Return the (X, Y) coordinate for the center point of the cell that contains the specified text.  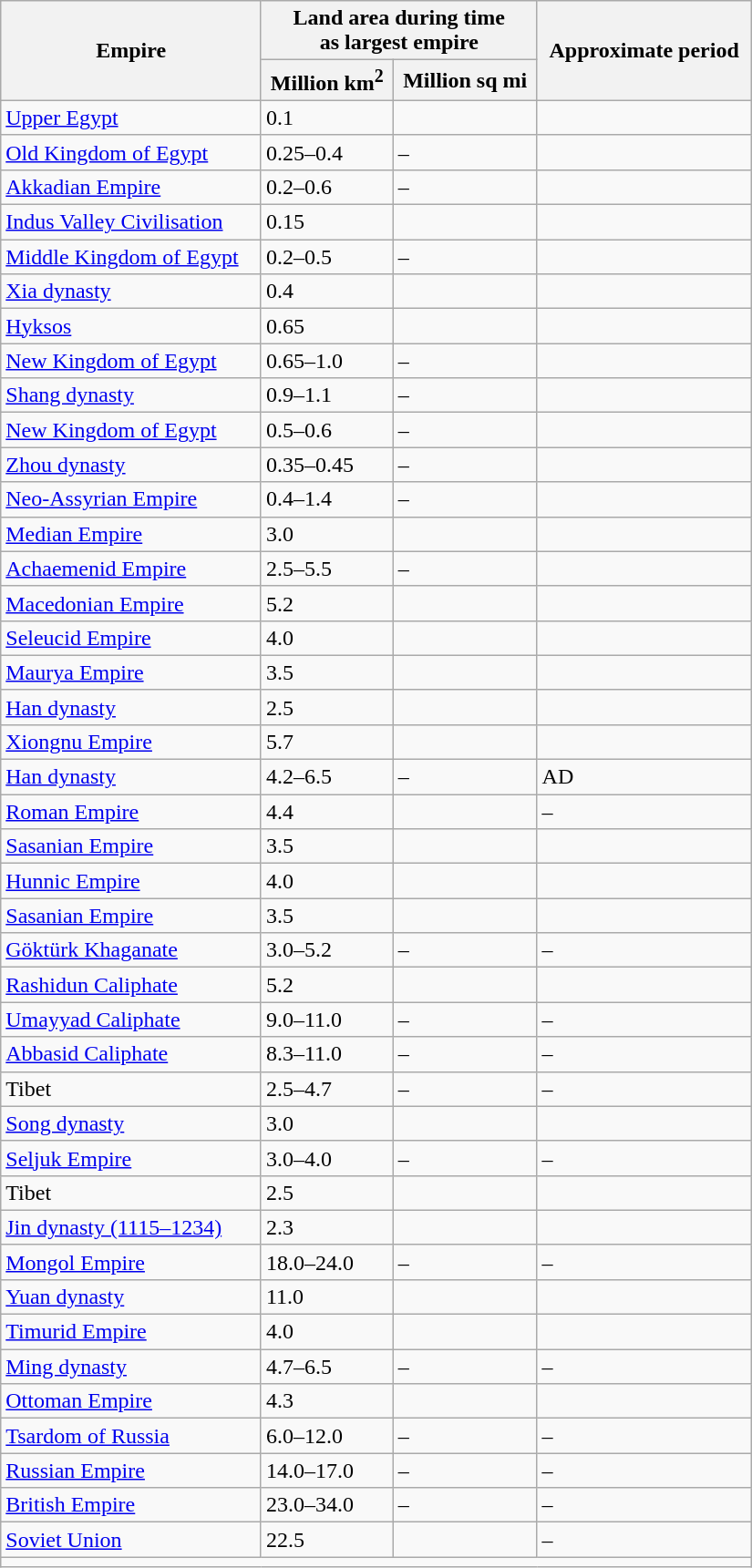
Song dynasty (131, 1123)
0.4–1.4 (326, 499)
Göktürk Khaganate (131, 950)
Land area during timeas largest empire (399, 31)
Tsardom of Russia (131, 1436)
Rashidun Caliphate (131, 985)
Maurya Empire (131, 672)
Soviet Union (131, 1540)
Approximate period (644, 51)
Macedonian Empire (131, 603)
0.5–0.6 (326, 430)
8.3–11.0 (326, 1054)
0.9–1.1 (326, 395)
Russian Empire (131, 1471)
AD (644, 777)
3.0–4.0 (326, 1158)
0.4 (326, 292)
4.4 (326, 812)
Achaemenid Empire (131, 569)
Shang dynasty (131, 395)
Roman Empire (131, 812)
Neo-Assyrian Empire (131, 499)
0.2–0.5 (326, 257)
6.0–12.0 (326, 1436)
Mongol Empire (131, 1262)
Indus Valley Civilisation (131, 222)
4.3 (326, 1401)
Abbasid Caliphate (131, 1054)
0.35–0.45 (326, 465)
Upper Egypt (131, 118)
Seleucid Empire (131, 638)
0.1 (326, 118)
Million sq mi (465, 80)
3.0–5.2 (326, 950)
22.5 (326, 1540)
Xia dynasty (131, 292)
Ming dynasty (131, 1367)
Ottoman Empire (131, 1401)
2.5–4.7 (326, 1089)
4.7–6.5 (326, 1367)
Akkadian Empire (131, 187)
Hyksos (131, 326)
14.0–17.0 (326, 1471)
Yuan dynasty (131, 1296)
0.15 (326, 222)
5.7 (326, 742)
9.0–11.0 (326, 1020)
Xiongnu Empire (131, 742)
Median Empire (131, 534)
Jin dynasty (1115–1234) (131, 1227)
Empire (131, 51)
2.3 (326, 1227)
18.0–24.0 (326, 1262)
11.0 (326, 1296)
0.65–1.0 (326, 361)
2.5–5.5 (326, 569)
Zhou dynasty (131, 465)
Timurid Empire (131, 1332)
Seljuk Empire (131, 1158)
British Empire (131, 1505)
0.65 (326, 326)
Million km2 (326, 80)
Hunnic Empire (131, 881)
Umayyad Caliphate (131, 1020)
0.2–0.6 (326, 187)
Middle Kingdom of Egypt (131, 257)
4.2–6.5 (326, 777)
Old Kingdom of Egypt (131, 152)
23.0–34.0 (326, 1505)
0.25–0.4 (326, 152)
